Find where the given text appears and provide that cell's center as (x, y) coordinate. 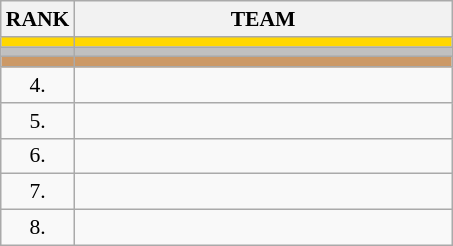
8. (38, 228)
4. (38, 85)
7. (38, 192)
5. (38, 121)
RANK (38, 19)
6. (38, 156)
TEAM (262, 19)
